Extract the (x, y) coordinate from the center of the cell holding the provided text.  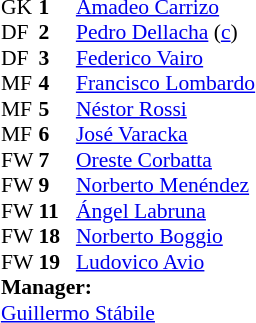
18 (57, 237)
Néstor Rossi (166, 109)
4 (57, 83)
Federico Vairo (166, 58)
6 (57, 135)
3 (57, 58)
2 (57, 33)
5 (57, 109)
José Varacka (166, 135)
Norberto Menéndez (166, 185)
Francisco Lombardo (166, 83)
7 (57, 160)
9 (57, 185)
Manager: (128, 287)
Pedro Dellacha (c) (166, 33)
Norberto Boggio (166, 237)
19 (57, 262)
Oreste Corbatta (166, 160)
Ángel Labruna (166, 211)
11 (57, 211)
Ludovico Avio (166, 262)
